Pinpoint the cell where the given text exists, returning its (x, y) midpoint coordinate. 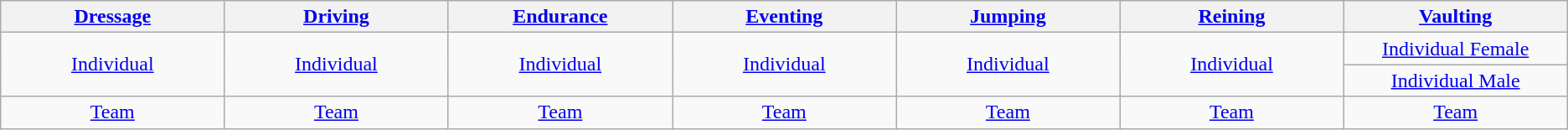
Eventing (784, 17)
Driving (337, 17)
Vaulting (1456, 17)
Individual Male (1456, 81)
Endurance (560, 17)
Individual Female (1456, 49)
Dressage (112, 17)
Jumping (1008, 17)
Reining (1231, 17)
